Output the (x, y) coordinate of the center of the cell containing the given text.  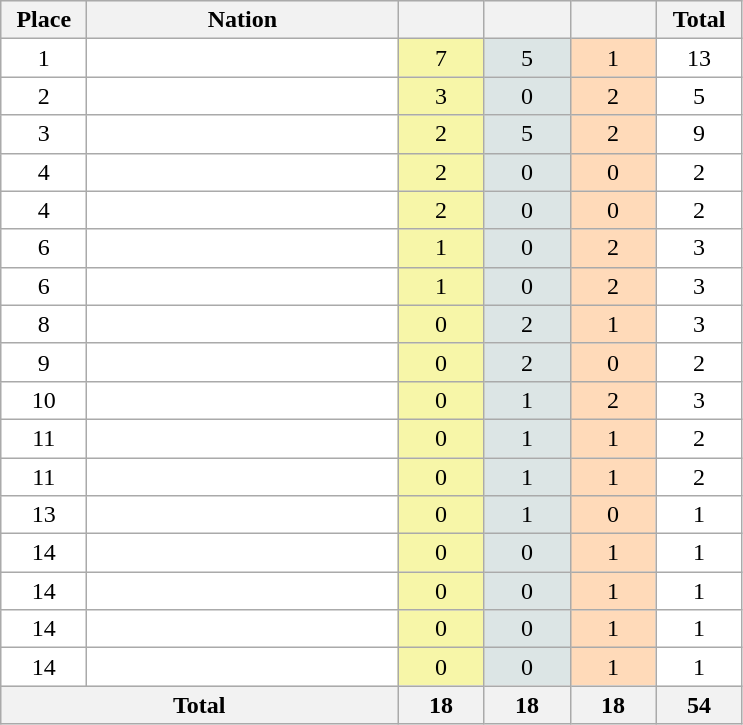
Nation (242, 20)
10 (44, 400)
7 (441, 58)
54 (699, 705)
8 (44, 324)
Place (44, 20)
